Return the (X, Y) coordinate for the center point of the cell that contains the specified text.  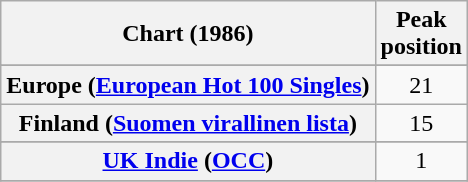
Finland (Suomen virallinen lista) (188, 123)
UK Indie (OCC) (188, 161)
Peakposition (421, 34)
21 (421, 85)
Chart (1986) (188, 34)
15 (421, 123)
1 (421, 161)
Europe (European Hot 100 Singles) (188, 85)
